For the text-containing cell, return its midpoint in [X, Y] coordinate format. 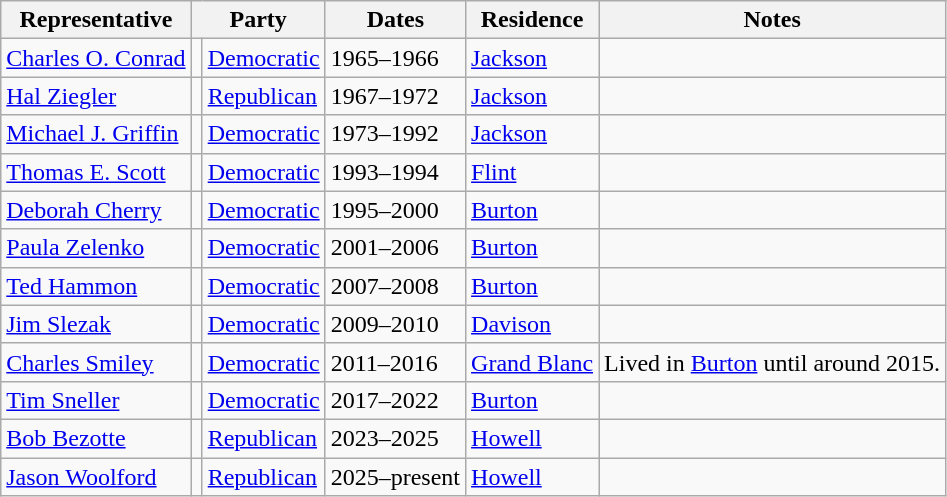
Jason Woolford [96, 477]
2009–2010 [395, 324]
2017–2022 [395, 400]
Charles Smiley [96, 362]
2001–2006 [395, 248]
Deborah Cherry [96, 210]
Michael J. Griffin [96, 134]
Party [258, 20]
1973–1992 [395, 134]
2011–2016 [395, 362]
Thomas E. Scott [96, 172]
2007–2008 [395, 286]
Ted Hammon [96, 286]
Davison [532, 324]
Residence [532, 20]
Charles O. Conrad [96, 58]
Representative [96, 20]
1965–1966 [395, 58]
Hal Ziegler [96, 96]
1967–1972 [395, 96]
Flint [532, 172]
Tim Sneller [96, 400]
Paula Zelenko [96, 248]
Jim Slezak [96, 324]
Notes [772, 20]
2023–2025 [395, 438]
1995–2000 [395, 210]
Grand Blanc [532, 362]
Dates [395, 20]
1993–1994 [395, 172]
2025–present [395, 477]
Bob Bezotte [96, 438]
Lived in Burton until around 2015. [772, 362]
